Provide the (x, y) coordinate of the cell's center where the given text is located.  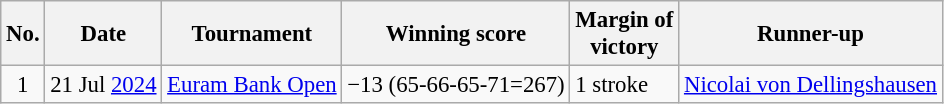
Winning score (456, 34)
No. (23, 34)
1 (23, 85)
Date (104, 34)
Euram Bank Open (252, 85)
Tournament (252, 34)
Nicolai von Dellingshausen (811, 85)
Margin ofvictory (624, 34)
Runner-up (811, 34)
−13 (65-66-65-71=267) (456, 85)
1 stroke (624, 85)
21 Jul 2024 (104, 85)
